For the text-containing cell, return its midpoint in (x, y) coordinate format. 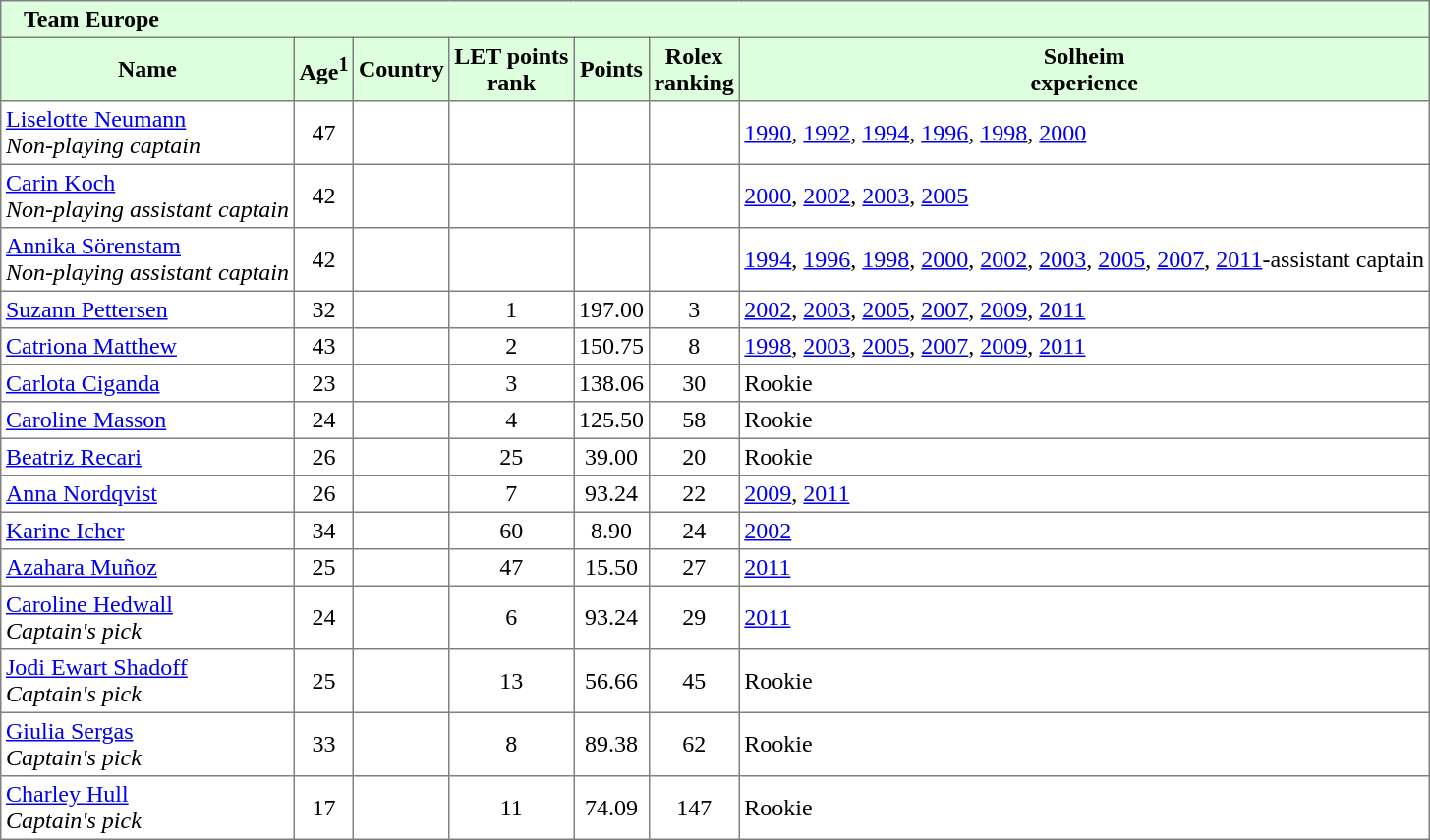
15.50 (611, 568)
Azahara Muñoz (147, 568)
89.38 (611, 744)
2 (511, 347)
197.00 (611, 309)
29 (694, 617)
1 (511, 309)
Caroline HedwallCaptain's pick (147, 617)
62 (694, 744)
125.50 (611, 420)
147 (694, 808)
2002 (1084, 531)
Country (401, 69)
LET pointsrank (511, 69)
Annika SörenstamNon-playing assistant captain (147, 259)
Carin KochNon-playing assistant captain (147, 196)
43 (323, 347)
1990, 1992, 1994, 1996, 1998, 2000 (1084, 133)
13 (511, 681)
22 (694, 494)
Catriona Matthew (147, 347)
Caroline Masson (147, 420)
150.75 (611, 347)
27 (694, 568)
Name (147, 69)
6 (511, 617)
1994, 1996, 1998, 2000, 2002, 2003, 2005, 2007, 2011-assistant captain (1084, 259)
4 (511, 420)
34 (323, 531)
30 (694, 383)
Beatriz Recari (147, 457)
39.00 (611, 457)
Jodi Ewart ShadoffCaptain's pick (147, 681)
Suzann Pettersen (147, 309)
33 (323, 744)
2002, 2003, 2005, 2007, 2009, 2011 (1084, 309)
7 (511, 494)
32 (323, 309)
Team Europe (715, 20)
17 (323, 808)
58 (694, 420)
56.66 (611, 681)
Charley HullCaptain's pick (147, 808)
Karine Icher (147, 531)
Age1 (323, 69)
20 (694, 457)
Liselotte NeumannNon-playing captain (147, 133)
Carlota Ciganda (147, 383)
2009, 2011 (1084, 494)
Solheimexperience (1084, 69)
2000, 2002, 2003, 2005 (1084, 196)
74.09 (611, 808)
Giulia SergasCaptain's pick (147, 744)
138.06 (611, 383)
60 (511, 531)
Points (611, 69)
45 (694, 681)
Rolexranking (694, 69)
Anna Nordqvist (147, 494)
23 (323, 383)
8.90 (611, 531)
1998, 2003, 2005, 2007, 2009, 2011 (1084, 347)
11 (511, 808)
